Return the [x, y] coordinate for the center point of the cell that contains the specified text.  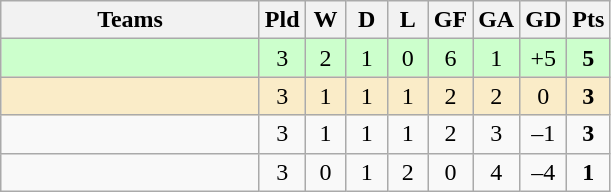
GA [496, 20]
Pld [282, 20]
+5 [544, 58]
L [408, 20]
6 [450, 58]
Teams [130, 20]
W [326, 20]
–1 [544, 134]
GF [450, 20]
Pts [588, 20]
–4 [544, 172]
5 [588, 58]
GD [544, 20]
4 [496, 172]
D [366, 20]
